Determine the (x, y) coordinate at the center of the cell enclosing the given text.  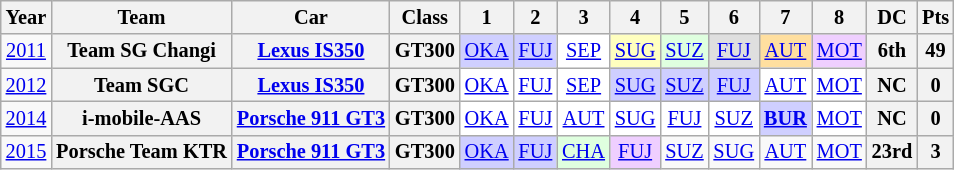
8 (840, 17)
DC (892, 17)
2015 (26, 152)
49 (936, 51)
2011 (26, 51)
7 (786, 17)
4 (635, 17)
5 (684, 17)
CHA (584, 152)
Year (26, 17)
6 (734, 17)
Class (425, 17)
Car (311, 17)
23rd (892, 152)
Team (142, 17)
6th (892, 51)
i-mobile-AAS (142, 118)
Pts (936, 17)
Team SG Changi (142, 51)
Porsche Team KTR (142, 152)
2014 (26, 118)
1 (487, 17)
2 (536, 17)
BUR (786, 118)
2012 (26, 85)
Team SGC (142, 85)
